Locate the cell with the specified text and output its (X, Y) center coordinate. 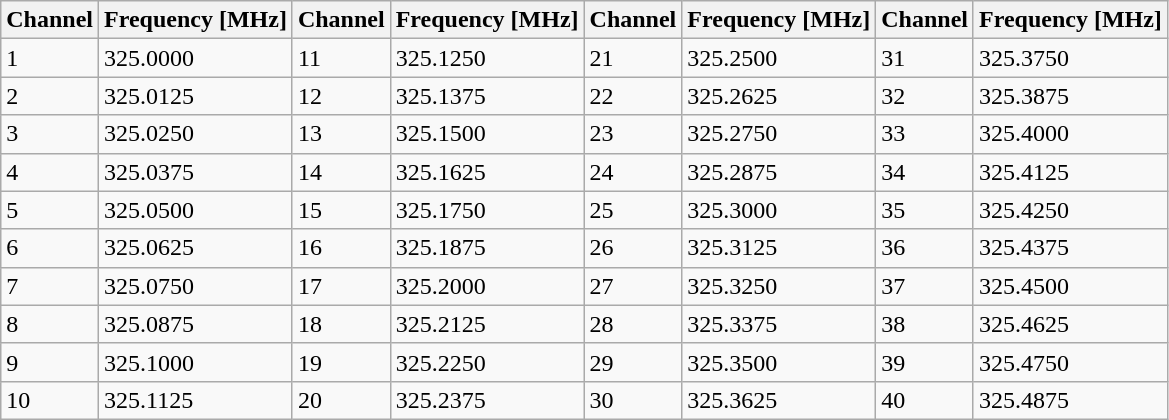
33 (925, 134)
325.1250 (487, 58)
325.0250 (196, 134)
325.2875 (779, 172)
6 (50, 248)
325.3625 (779, 400)
10 (50, 400)
16 (341, 248)
11 (341, 58)
22 (633, 96)
325.1500 (487, 134)
325.4125 (1070, 172)
26 (633, 248)
14 (341, 172)
38 (925, 324)
325.2125 (487, 324)
18 (341, 324)
5 (50, 210)
2 (50, 96)
24 (633, 172)
4 (50, 172)
7 (50, 286)
325.2250 (487, 362)
325.2375 (487, 400)
15 (341, 210)
31 (925, 58)
25 (633, 210)
325.1125 (196, 400)
325.0625 (196, 248)
32 (925, 96)
19 (341, 362)
36 (925, 248)
27 (633, 286)
325.4750 (1070, 362)
8 (50, 324)
34 (925, 172)
28 (633, 324)
325.0000 (196, 58)
325.2500 (779, 58)
325.4375 (1070, 248)
13 (341, 134)
3 (50, 134)
325.4500 (1070, 286)
20 (341, 400)
325.1375 (487, 96)
325.0875 (196, 324)
325.3375 (779, 324)
325.2625 (779, 96)
40 (925, 400)
30 (633, 400)
325.3500 (779, 362)
325.0500 (196, 210)
35 (925, 210)
325.3000 (779, 210)
325.2000 (487, 286)
325.1625 (487, 172)
9 (50, 362)
17 (341, 286)
325.4000 (1070, 134)
325.1750 (487, 210)
325.1875 (487, 248)
325.3125 (779, 248)
39 (925, 362)
1 (50, 58)
23 (633, 134)
12 (341, 96)
29 (633, 362)
325.3875 (1070, 96)
325.0125 (196, 96)
325.4250 (1070, 210)
325.1000 (196, 362)
325.3750 (1070, 58)
325.2750 (779, 134)
21 (633, 58)
37 (925, 286)
325.3250 (779, 286)
325.4875 (1070, 400)
325.4625 (1070, 324)
325.0750 (196, 286)
325.0375 (196, 172)
